Detect which cell encompasses the target text, then output its (X, Y) center coordinate. 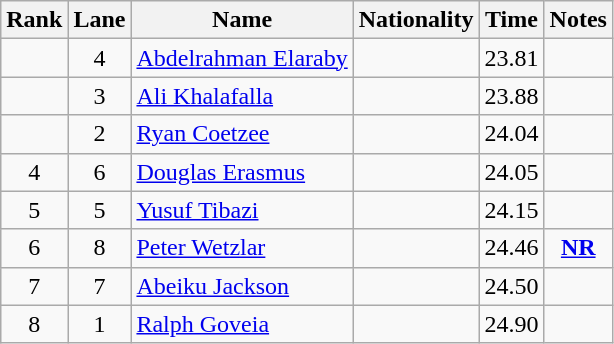
24.90 (512, 324)
Nationality (416, 20)
Abeiku Jackson (242, 286)
Ali Khalafalla (242, 96)
Name (242, 20)
1 (100, 324)
Yusuf Tibazi (242, 210)
Rank (34, 20)
23.81 (512, 58)
Abdelrahman Elaraby (242, 58)
24.50 (512, 286)
Ryan Coetzee (242, 134)
23.88 (512, 96)
Notes (578, 20)
Lane (100, 20)
NR (578, 248)
24.46 (512, 248)
3 (100, 96)
24.05 (512, 172)
24.15 (512, 210)
Time (512, 20)
Douglas Erasmus (242, 172)
Peter Wetzlar (242, 248)
2 (100, 134)
Ralph Goveia (242, 324)
24.04 (512, 134)
